Return the [x, y] coordinate for the center point of the cell that contains the specified text.  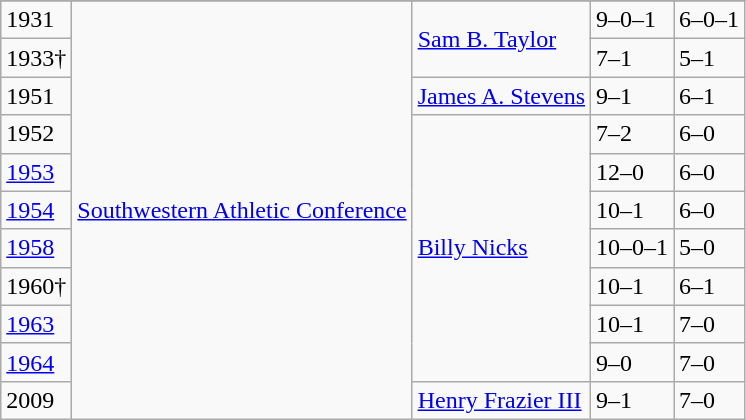
Billy Nicks [501, 248]
2009 [36, 400]
1952 [36, 134]
Southwestern Athletic Conference [242, 210]
10–0–1 [632, 248]
James A. Stevens [501, 96]
1963 [36, 324]
7–2 [632, 134]
6–0–1 [710, 20]
5–0 [710, 248]
12–0 [632, 172]
1951 [36, 96]
1953 [36, 172]
7–1 [632, 58]
5–1 [710, 58]
1964 [36, 362]
9–0–1 [632, 20]
Henry Frazier III [501, 400]
1958 [36, 248]
9–0 [632, 362]
1960† [36, 286]
1954 [36, 210]
1931 [36, 20]
1933† [36, 58]
Sam B. Taylor [501, 39]
